Detect which cell encompasses the target text, then output its (X, Y) center coordinate. 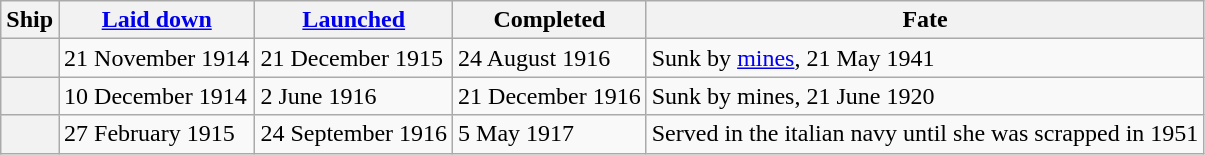
Laid down (157, 20)
21 December 1916 (550, 96)
21 December 1915 (354, 58)
2 June 1916 (354, 96)
5 May 1917 (550, 134)
Ship (30, 20)
27 February 1915 (157, 134)
Served in the italian navy until she was scrapped in 1951 (925, 134)
Fate (925, 20)
10 December 1914 (157, 96)
21 November 1914 (157, 58)
24 August 1916 (550, 58)
Launched (354, 20)
24 September 1916 (354, 134)
Sunk by mines, 21 May 1941 (925, 58)
Completed (550, 20)
Sunk by mines, 21 June 1920 (925, 96)
